Extract the [x, y] coordinate from the center of the cell holding the provided text.  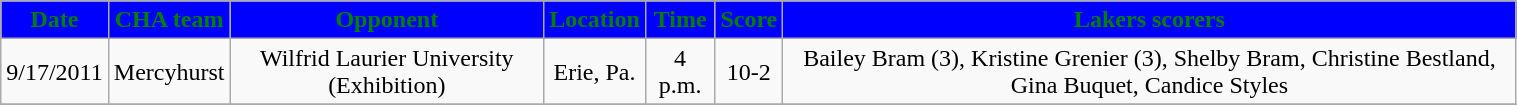
Opponent [387, 20]
Score [749, 20]
Erie, Pa. [595, 72]
Lakers scorers [1150, 20]
Wilfrid Laurier University (Exhibition) [387, 72]
Date [55, 20]
CHA team [169, 20]
9/17/2011 [55, 72]
Location [595, 20]
4 p.m. [680, 72]
10-2 [749, 72]
Mercyhurst [169, 72]
Time [680, 20]
Bailey Bram (3), Kristine Grenier (3), Shelby Bram, Christine Bestland, Gina Buquet, Candice Styles [1150, 72]
